Provide the (X, Y) coordinate of the cell's center where the given text is located.  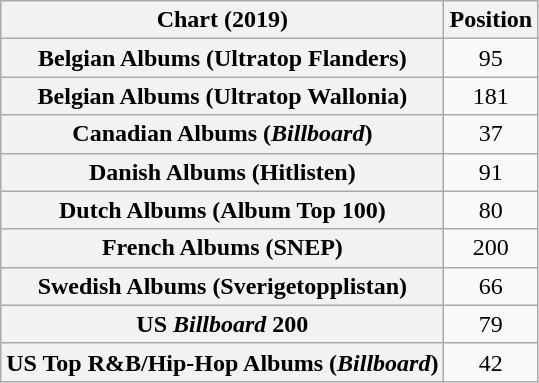
Danish Albums (Hitlisten) (222, 172)
80 (491, 210)
US Top R&B/Hip-Hop Albums (Billboard) (222, 362)
91 (491, 172)
Swedish Albums (Sverigetopplistan) (222, 286)
Belgian Albums (Ultratop Flanders) (222, 58)
French Albums (SNEP) (222, 248)
US Billboard 200 (222, 324)
181 (491, 96)
Dutch Albums (Album Top 100) (222, 210)
200 (491, 248)
42 (491, 362)
Position (491, 20)
Canadian Albums (Billboard) (222, 134)
Belgian Albums (Ultratop Wallonia) (222, 96)
79 (491, 324)
66 (491, 286)
Chart (2019) (222, 20)
95 (491, 58)
37 (491, 134)
